Capture the cell that displays the provided text and extract its [X, Y] central coordinate. 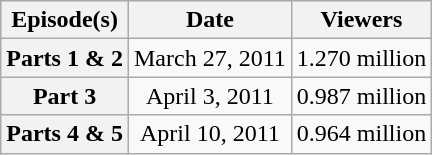
Part 3 [65, 96]
0.964 million [361, 134]
Parts 4 & 5 [65, 134]
Episode(s) [65, 20]
Parts 1 & 2 [65, 58]
Viewers [361, 20]
March 27, 2011 [210, 58]
April 10, 2011 [210, 134]
1.270 million [361, 58]
0.987 million [361, 96]
Date [210, 20]
April 3, 2011 [210, 96]
